Extract the [X, Y] coordinate from the center of the cell holding the provided text.  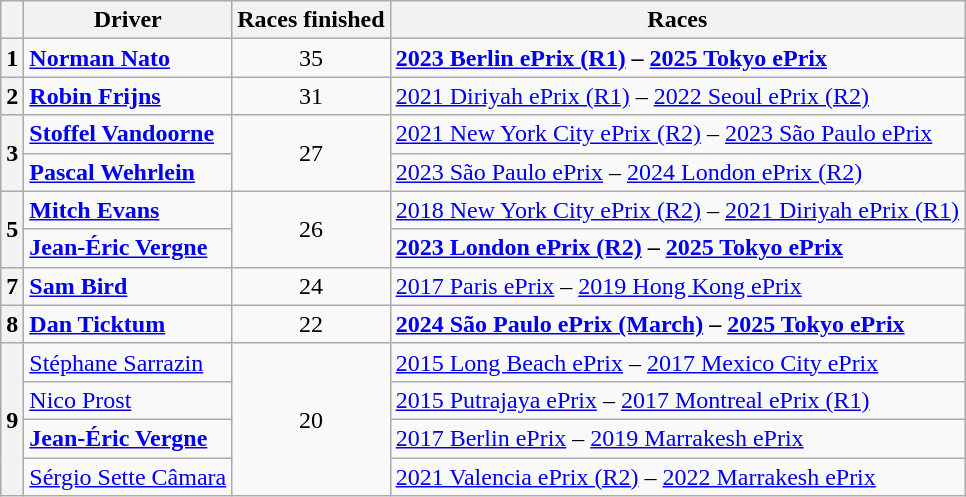
Sam Bird [128, 286]
27 [311, 153]
Mitch Evans [128, 210]
Stéphane Sarrazin [128, 362]
2023 São Paulo ePrix – 2024 London ePrix (R2) [677, 172]
Driver [128, 20]
Norman Nato [128, 58]
2018 New York City ePrix (R2) – 2021 Diriyah ePrix (R1) [677, 210]
2023 Berlin ePrix (R1) – 2025 Tokyo ePrix [677, 58]
22 [311, 324]
Sérgio Sette Câmara [128, 477]
Pascal Wehrlein [128, 172]
2015 Putrajaya ePrix – 2017 Montreal ePrix (R1) [677, 400]
Robin Frijns [128, 96]
Races finished [311, 20]
Dan Ticktum [128, 324]
26 [311, 229]
2021 Diriyah ePrix (R1) – 2022 Seoul ePrix (R2) [677, 96]
2023 London ePrix (R2) – 2025 Tokyo ePrix [677, 248]
31 [311, 96]
7 [12, 286]
2 [12, 96]
35 [311, 58]
2017 Paris ePrix – 2019 Hong Kong ePrix [677, 286]
3 [12, 153]
20 [311, 419]
2017 Berlin ePrix – 2019 Marrakesh ePrix [677, 438]
2021 New York City ePrix (R2) – 2023 São Paulo ePrix [677, 134]
2015 Long Beach ePrix – 2017 Mexico City ePrix [677, 362]
1 [12, 58]
9 [12, 419]
2021 Valencia ePrix (R2) – 2022 Marrakesh ePrix [677, 477]
2024 São Paulo ePrix (March) – 2025 Tokyo ePrix [677, 324]
24 [311, 286]
Races [677, 20]
Stoffel Vandoorne [128, 134]
5 [12, 229]
8 [12, 324]
Nico Prost [128, 400]
